Find where the given text appears and provide that cell's center as (X, Y) coordinate. 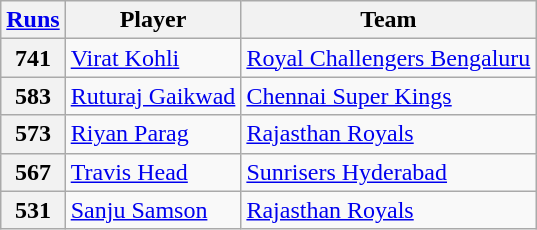
Virat Kohli (153, 58)
Travis Head (153, 172)
Chennai Super Kings (388, 96)
Royal Challengers Bengaluru (388, 58)
741 (33, 58)
Sunrisers Hyderabad (388, 172)
531 (33, 210)
567 (33, 172)
Team (388, 20)
573 (33, 134)
Runs (33, 20)
Player (153, 20)
Riyan Parag (153, 134)
Ruturaj Gaikwad (153, 96)
Sanju Samson (153, 210)
583 (33, 96)
